Pinpoint the cell where the given text exists, returning its (x, y) midpoint coordinate. 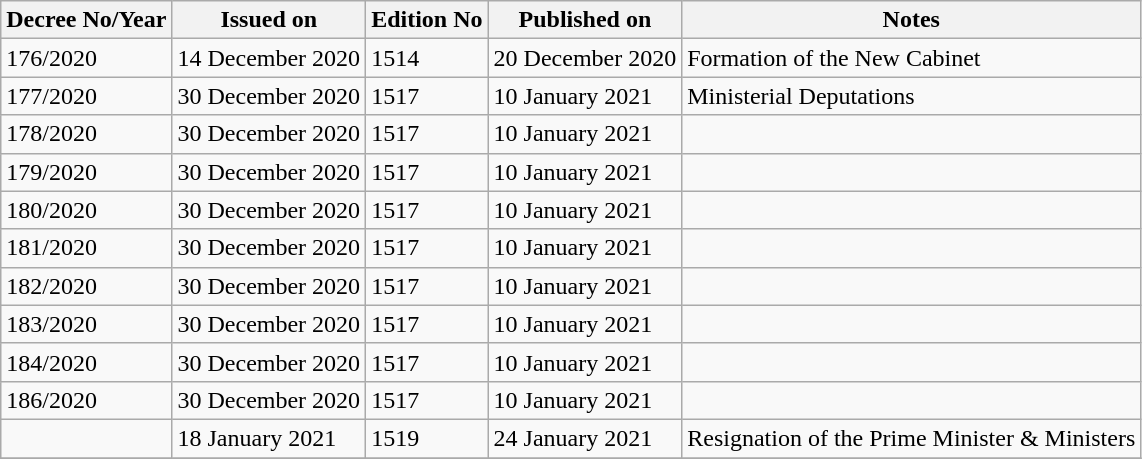
Published on (585, 20)
Decree No/Year (86, 20)
Ministerial Deputations (912, 96)
184/2020 (86, 362)
182/2020 (86, 286)
179/2020 (86, 172)
181/2020 (86, 248)
178/2020 (86, 134)
183/2020 (86, 324)
14 December 2020 (269, 58)
1519 (427, 438)
24 January 2021 (585, 438)
Issued on (269, 20)
20 December 2020 (585, 58)
177/2020 (86, 96)
Edition No (427, 20)
18 January 2021 (269, 438)
180/2020 (86, 210)
Resignation of the Prime Minister & Ministers (912, 438)
176/2020 (86, 58)
1514 (427, 58)
186/2020 (86, 400)
Notes (912, 20)
Formation of the New Cabinet (912, 58)
